For the text-containing cell, return its midpoint in (x, y) coordinate format. 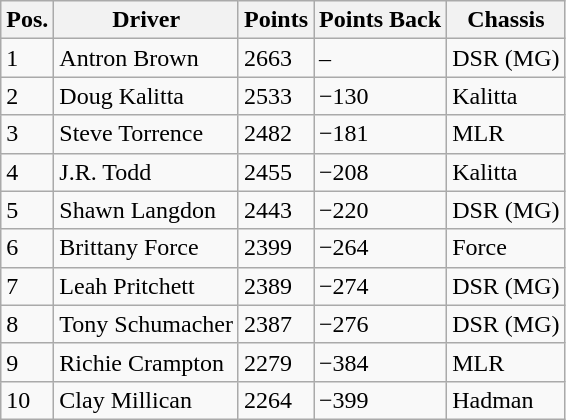
2663 (276, 58)
Doug Kalitta (146, 96)
−181 (380, 134)
−399 (380, 400)
Points (276, 20)
2482 (276, 134)
4 (28, 172)
−264 (380, 248)
2455 (276, 172)
Antron Brown (146, 58)
8 (28, 324)
6 (28, 248)
Tony Schumacher (146, 324)
Clay Millican (146, 400)
Richie Crampton (146, 362)
2387 (276, 324)
9 (28, 362)
2443 (276, 210)
Points Back (380, 20)
Brittany Force (146, 248)
J.R. Todd (146, 172)
Pos. (28, 20)
5 (28, 210)
– (380, 58)
2264 (276, 400)
−130 (380, 96)
−208 (380, 172)
1 (28, 58)
Shawn Langdon (146, 210)
−220 (380, 210)
2389 (276, 286)
−274 (380, 286)
2399 (276, 248)
2533 (276, 96)
7 (28, 286)
Chassis (506, 20)
−384 (380, 362)
Driver (146, 20)
Steve Torrence (146, 134)
−276 (380, 324)
2279 (276, 362)
Force (506, 248)
Leah Pritchett (146, 286)
2 (28, 96)
10 (28, 400)
3 (28, 134)
Hadman (506, 400)
